Pinpoint the cell where the given text exists, returning its (x, y) midpoint coordinate. 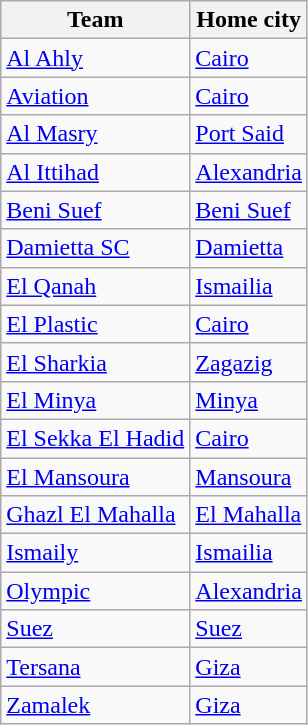
Team (96, 20)
Al Ahly (96, 58)
Al Ittihad (96, 172)
Minya (249, 400)
Olympic (96, 591)
Damietta (249, 248)
El Sharkia (96, 362)
Ghazl El Mahalla (96, 515)
Home city (249, 20)
El Qanah (96, 286)
El Minya (96, 400)
Zagazig (249, 362)
Ismaily (96, 553)
Al Masry (96, 134)
El Sekka El Hadid (96, 438)
El Mahalla (249, 515)
Damietta SC (96, 248)
El Mansoura (96, 477)
Aviation (96, 96)
Mansoura (249, 477)
Port Said (249, 134)
Zamalek (96, 705)
Tersana (96, 667)
El Plastic (96, 324)
